Locate the cell with the specified text and output its (x, y) center coordinate. 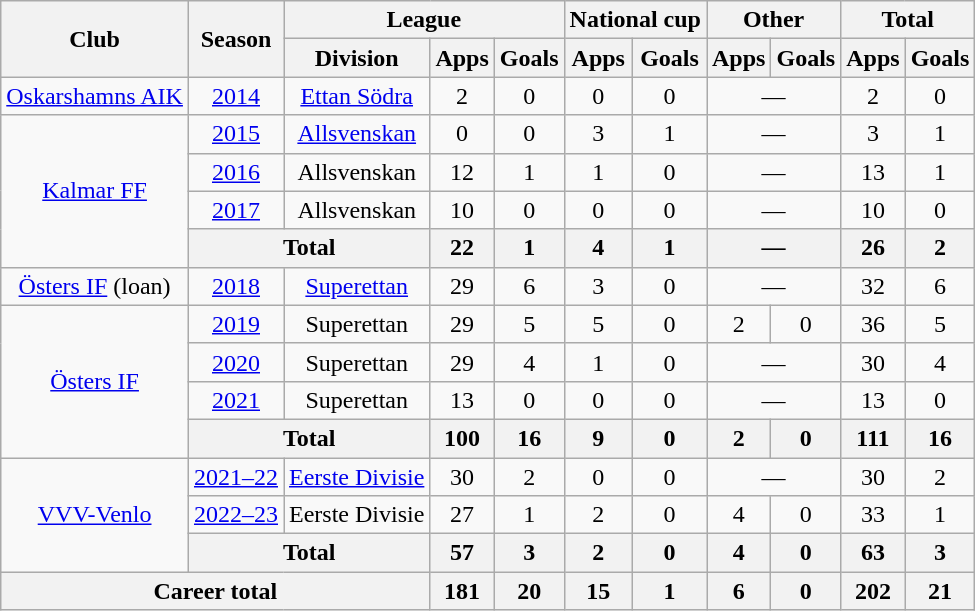
Other (773, 20)
9 (598, 438)
Career total (216, 591)
36 (873, 324)
12 (462, 172)
32 (873, 286)
Season (236, 39)
202 (873, 591)
2015 (236, 134)
27 (462, 515)
2021 (236, 400)
22 (462, 248)
Club (95, 39)
33 (873, 515)
Kalmar FF (95, 191)
Ettan Södra (357, 96)
League (424, 20)
100 (462, 438)
21 (940, 591)
2016 (236, 172)
15 (598, 591)
Östers IF (95, 381)
181 (462, 591)
26 (873, 248)
Oskarshamns AIK (95, 96)
2022–23 (236, 515)
2018 (236, 286)
2020 (236, 362)
57 (462, 553)
VVV-Venlo (95, 515)
2017 (236, 210)
2021–22 (236, 477)
20 (529, 591)
2019 (236, 324)
Division (357, 58)
National cup (635, 20)
Östers IF (loan) (95, 286)
63 (873, 553)
2014 (236, 96)
111 (873, 438)
